Detect which cell encompasses the target text, then output its [x, y] center coordinate. 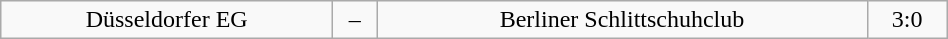
Berliner Schlittschuhclub [622, 20]
3:0 [907, 20]
Düsseldorfer EG [167, 20]
– [355, 20]
